Pinpoint the cell where the given text exists, returning its (x, y) midpoint coordinate. 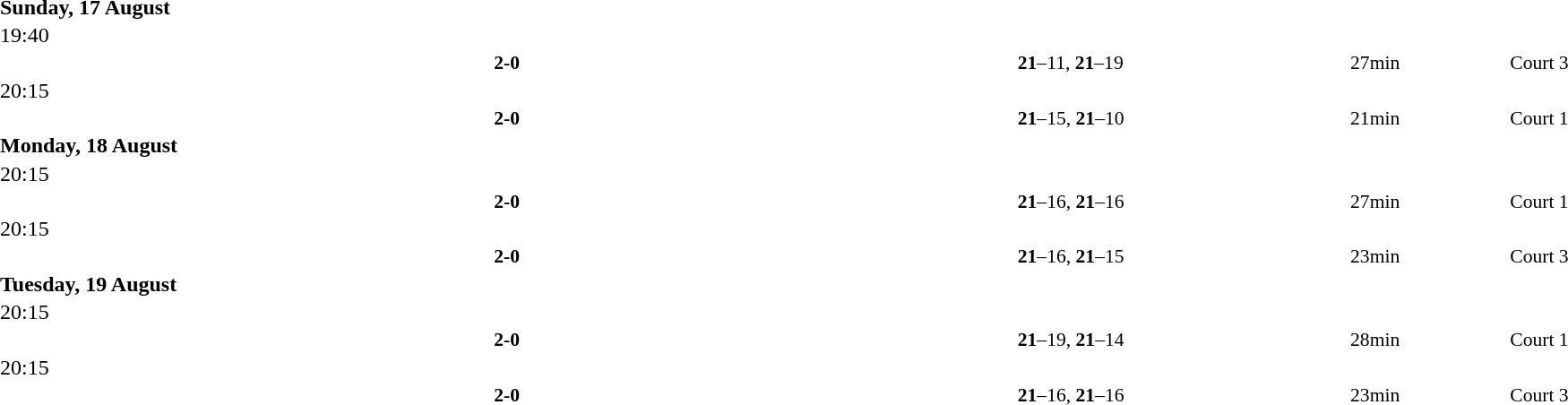
21–11, 21–19 (1182, 63)
28min (1428, 340)
21min (1428, 118)
23min (1428, 256)
21–19, 21–14 (1182, 340)
21–15, 21–10 (1182, 118)
21–16, 21–16 (1182, 201)
21–16, 21–15 (1182, 256)
